Capture the cell that displays the provided text and extract its (X, Y) central coordinate. 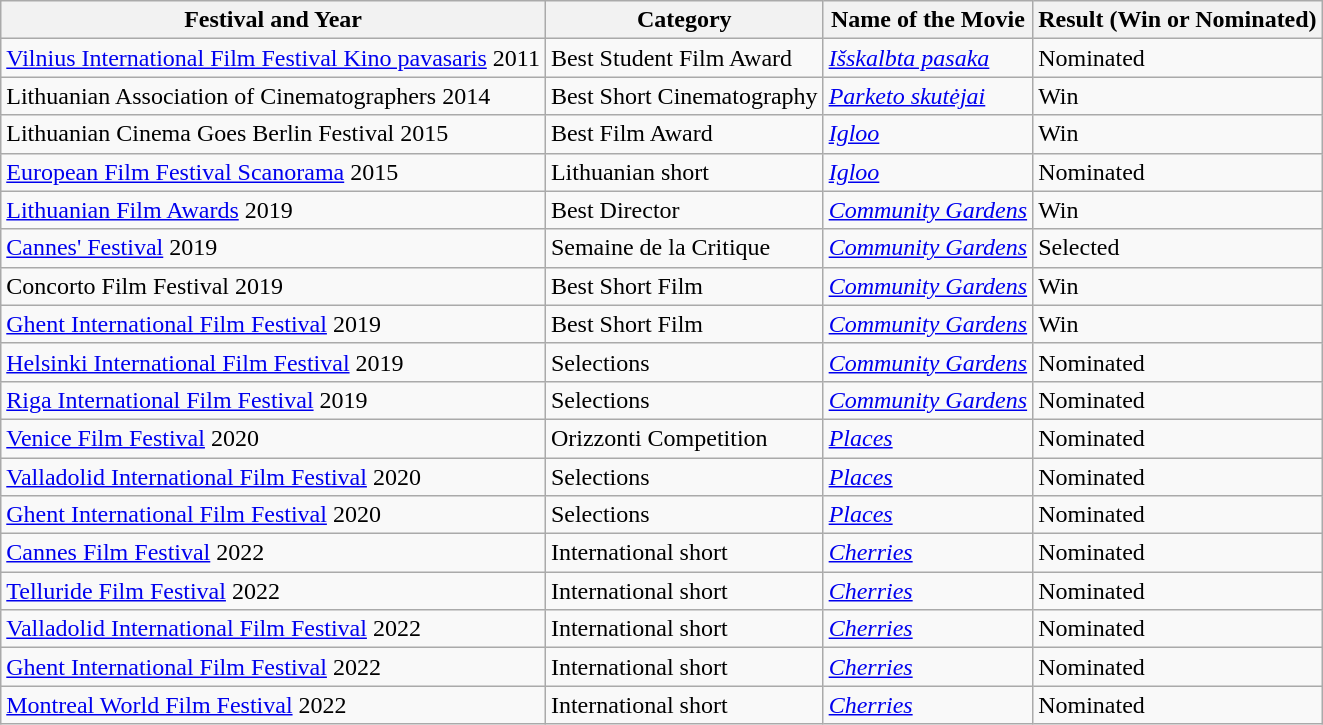
Result (Win or Nominated) (1178, 20)
Ghent International Film Festival 2020 (274, 515)
Parketo skutėjai (928, 96)
Concorto Film Festival 2019 (274, 286)
Best Short Cinematography (684, 96)
Valladolid International Film Festival 2022 (274, 629)
Išskalbta pasaka (928, 58)
Cannes Film Festival 2022 (274, 553)
Venice Film Festival 2020 (274, 438)
Lithuanian Association of Cinematographers 2014 (274, 96)
European Film Festival Scanorama 2015 (274, 172)
Riga International Film Festival 2019 (274, 400)
Cannes' Festival 2019 (274, 248)
Helsinki International Film Festival 2019 (274, 362)
Lithuanian Film Awards 2019 (274, 210)
Semaine de la Critique (684, 248)
Ghent International Film Festival 2019 (274, 324)
Best Film Award (684, 134)
Orizzonti Competition (684, 438)
Lithuanian Cinema Goes Berlin Festival 2015 (274, 134)
Name of the Movie (928, 20)
Festival and Year (274, 20)
Valladolid International Film Festival 2020 (274, 477)
Ghent International Film Festival 2022 (274, 667)
Montreal World Film Festival 2022 (274, 705)
Telluride Film Festival 2022 (274, 591)
Best Student Film Award (684, 58)
Vilnius International Film Festival Kino pavasaris 2011 (274, 58)
Lithuanian short (684, 172)
Category (684, 20)
Selected (1178, 248)
Best Director (684, 210)
